From the cell containing the given text, extract its center point as [x, y] coordinate. 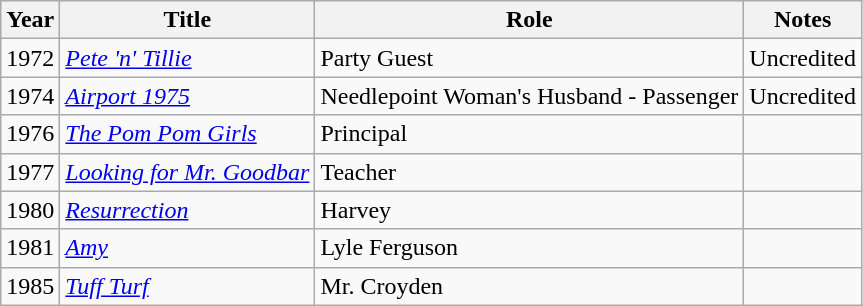
Resurrection [188, 210]
1981 [30, 248]
Mr. Croyden [530, 286]
Harvey [530, 210]
The Pom Pom Girls [188, 134]
1976 [30, 134]
1985 [30, 286]
Lyle Ferguson [530, 248]
Notes [803, 20]
Party Guest [530, 58]
Needlepoint Woman's Husband - Passenger [530, 96]
Title [188, 20]
Pete 'n' Tillie [188, 58]
Year [30, 20]
1974 [30, 96]
1977 [30, 172]
Amy [188, 248]
Tuff Turf [188, 286]
Role [530, 20]
Principal [530, 134]
Airport 1975 [188, 96]
Looking for Mr. Goodbar [188, 172]
1980 [30, 210]
1972 [30, 58]
Teacher [530, 172]
